Detect which cell encompasses the target text, then output its [X, Y] center coordinate. 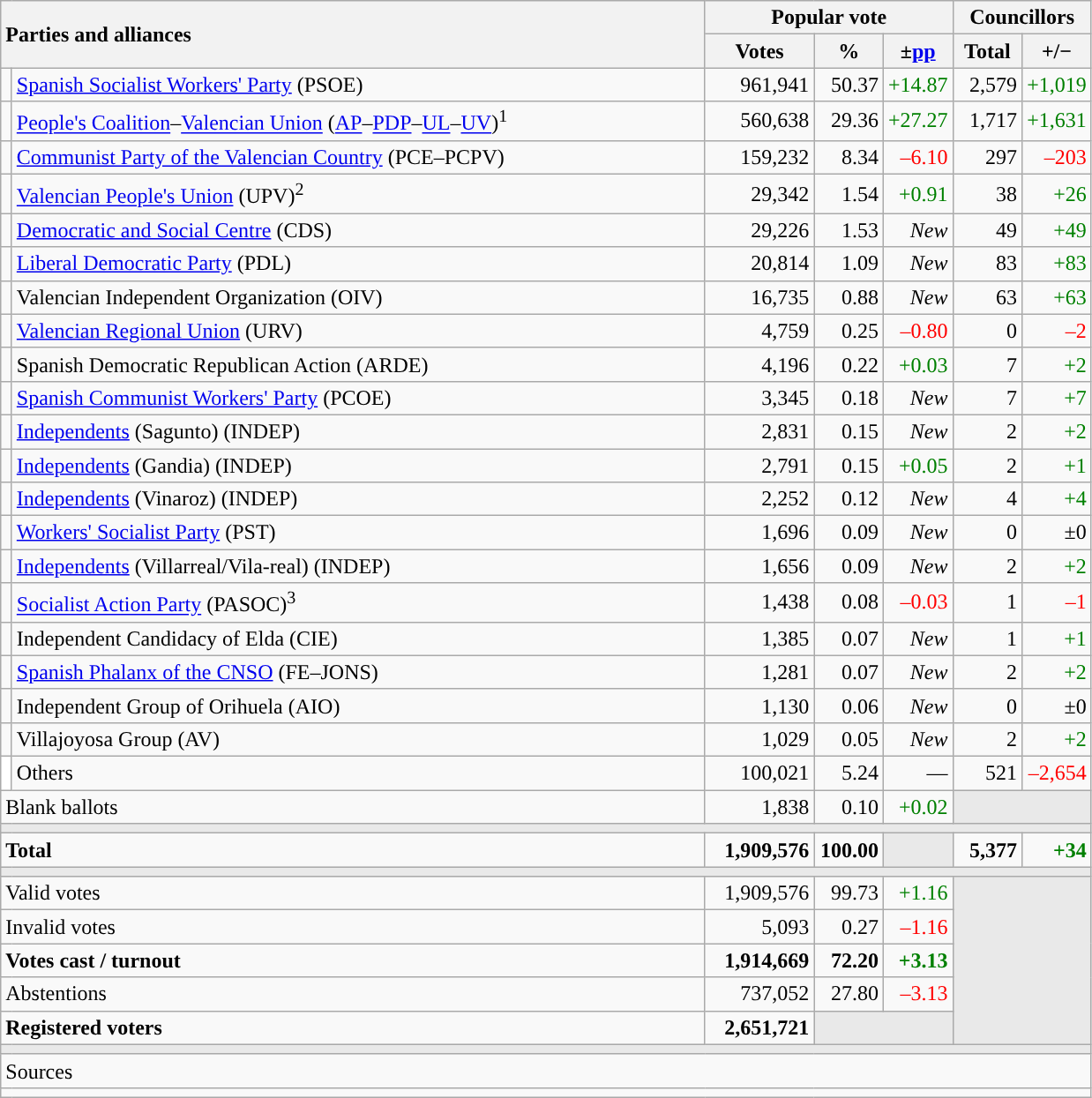
+0.05 [917, 466]
1,438 [759, 603]
0.12 [849, 499]
4,196 [759, 364]
16,735 [759, 297]
Independents (Sagunto) (INDEP) [358, 431]
–0.03 [917, 603]
1,696 [759, 533]
961,941 [759, 85]
29,342 [759, 194]
0.05 [849, 740]
5,093 [759, 927]
Invalid votes [353, 927]
0.06 [849, 706]
0.27 [849, 927]
1,717 [988, 122]
2,791 [759, 466]
5.24 [849, 773]
29,226 [759, 230]
Villajoyosa Group (AV) [358, 740]
Valencian People's Union (UPV)2 [358, 194]
Independents (Villarreal/Vila-real) (INDEP) [358, 566]
Spanish Communist Workers' Party (PCOE) [358, 398]
Valencian Independent Organization (OIV) [358, 297]
Independents (Gandia) (INDEP) [358, 466]
+1,631 [1057, 122]
521 [988, 773]
Sources [546, 1071]
50.37 [849, 85]
Valid votes [353, 893]
Blank ballots [353, 807]
2,252 [759, 499]
737,052 [759, 994]
Workers' Socialist Party (PST) [358, 533]
Spanish Democratic Republican Action (ARDE) [358, 364]
Independent Candidacy of Elda (CIE) [358, 639]
–1.16 [917, 927]
+0.91 [917, 194]
4,759 [759, 331]
Valencian Regional Union (URV) [358, 331]
1,385 [759, 639]
–203 [1057, 157]
3,345 [759, 398]
+1,019 [1057, 85]
Votes cast / turnout [353, 960]
0.22 [849, 364]
Independents (Vinaroz) (INDEP) [358, 499]
1,914,669 [759, 960]
Registered voters [353, 1027]
Spanish Socialist Workers' Party (PSOE) [358, 85]
0.10 [849, 807]
1,029 [759, 740]
–2 [1057, 331]
–2,654 [1057, 773]
63 [988, 297]
Councillors [1021, 18]
Others [358, 773]
–0.80 [917, 331]
72.20 [849, 960]
5,377 [988, 850]
Votes [759, 51]
Abstentions [353, 994]
27.80 [849, 994]
+14.87 [917, 85]
People's Coalition–Valencian Union (AP–PDP–UL–UV)1 [358, 122]
38 [988, 194]
+7 [1057, 398]
–6.10 [917, 157]
+83 [1057, 264]
Independent Group of Orihuela (AIO) [358, 706]
+3.13 [917, 960]
20,814 [759, 264]
1.09 [849, 264]
4 [988, 499]
0.25 [849, 331]
+0.03 [917, 364]
29.36 [849, 122]
Democratic and Social Centre (CDS) [358, 230]
+26 [1057, 194]
0.88 [849, 297]
–3.13 [917, 994]
560,638 [759, 122]
2,651,721 [759, 1027]
Liberal Democratic Party (PDL) [358, 264]
+/− [1057, 51]
±pp [917, 51]
+0.02 [917, 807]
+27.27 [917, 122]
49 [988, 230]
Spanish Phalanx of the CNSO (FE–JONS) [358, 672]
1,838 [759, 807]
100.00 [849, 850]
+1.16 [917, 893]
297 [988, 157]
1.53 [849, 230]
8.34 [849, 157]
0.08 [849, 603]
1,281 [759, 672]
1,656 [759, 566]
100,021 [759, 773]
Socialist Action Party (PASOC)3 [358, 603]
Popular vote [829, 18]
+34 [1057, 850]
— [917, 773]
83 [988, 264]
+4 [1057, 499]
1,130 [759, 706]
0.18 [849, 398]
Communist Party of the Valencian Country (PCE–PCPV) [358, 157]
2,579 [988, 85]
99.73 [849, 893]
Parties and alliances [353, 34]
159,232 [759, 157]
+63 [1057, 297]
% [849, 51]
+49 [1057, 230]
–1 [1057, 603]
2,831 [759, 431]
1.54 [849, 194]
